Return the (X, Y) coordinate for the center point of the cell that contains the specified text.  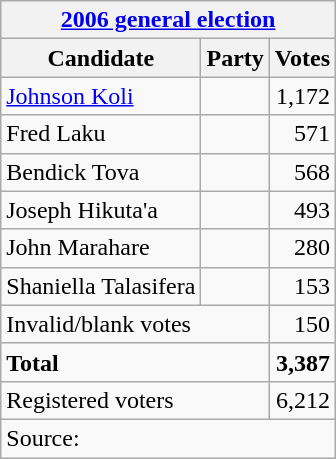
Candidate (101, 58)
1,172 (302, 96)
Party (235, 58)
568 (302, 172)
Shaniella Talasifera (101, 286)
3,387 (302, 362)
Votes (302, 58)
Source: (168, 438)
6,212 (302, 400)
Joseph Hikuta'a (101, 210)
Total (136, 362)
153 (302, 286)
Johnson Koli (101, 96)
Bendick Tova (101, 172)
2006 general election (168, 20)
Registered voters (136, 400)
John Marahare (101, 248)
Invalid/blank votes (136, 324)
493 (302, 210)
150 (302, 324)
280 (302, 248)
Fred Laku (101, 134)
571 (302, 134)
